For the text-containing cell, return its midpoint in [x, y] coordinate format. 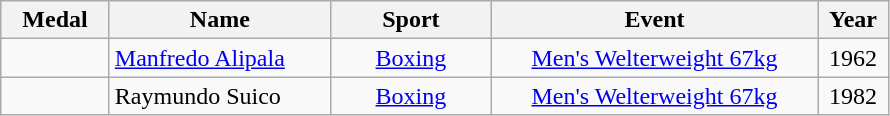
Event [654, 20]
Sport [410, 20]
Medal [56, 20]
Raymundo Suico [220, 96]
Name [220, 20]
Manfredo Alipala [220, 58]
1962 [854, 58]
1982 [854, 96]
Year [854, 20]
